Capture the cell that displays the provided text and extract its (x, y) central coordinate. 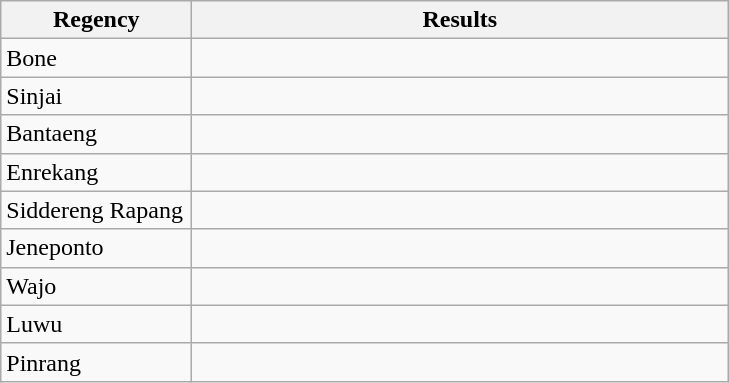
Luwu (96, 324)
Sinjai (96, 96)
Enrekang (96, 172)
Jeneponto (96, 248)
Wajo (96, 286)
Regency (96, 20)
Pinrang (96, 362)
Siddereng Rapang (96, 210)
Results (460, 20)
Bantaeng (96, 134)
Bone (96, 58)
